Determine the [x, y] coordinate at the center of the cell enclosing the given text.  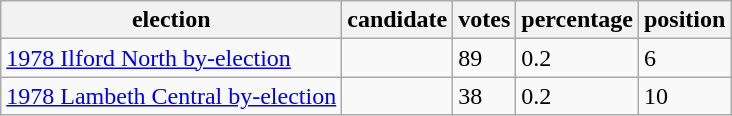
percentage [578, 20]
10 [684, 96]
1978 Lambeth Central by-election [172, 96]
election [172, 20]
1978 Ilford North by-election [172, 58]
candidate [398, 20]
votes [484, 20]
6 [684, 58]
38 [484, 96]
89 [484, 58]
position [684, 20]
